Detect which cell encompasses the target text, then output its [X, Y] center coordinate. 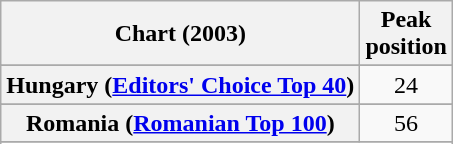
24 [406, 85]
56 [406, 123]
Romania (Romanian Top 100) [180, 123]
Hungary (Editors' Choice Top 40) [180, 85]
Peakposition [406, 34]
Chart (2003) [180, 34]
